Search for the cell housing the specified text and yield its (x, y) center coordinate. 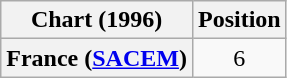
Chart (1996) (97, 20)
France (SACEM) (97, 58)
Position (239, 20)
6 (239, 58)
